Find where the given text appears and provide that cell's center as (X, Y) coordinate. 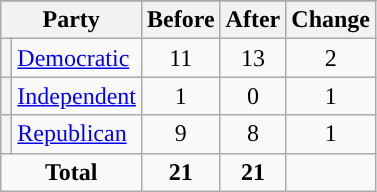
Before (180, 20)
Independent (77, 96)
11 (180, 58)
13 (253, 58)
2 (331, 58)
8 (253, 134)
Change (331, 20)
0 (253, 96)
Republican (77, 134)
Party (72, 20)
After (253, 20)
9 (180, 134)
Total (72, 172)
Democratic (77, 58)
